Output the [x, y] coordinate of the center of the cell containing the given text.  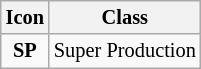
Icon [25, 17]
SP [25, 51]
Super Production [125, 51]
Class [125, 17]
